Locate the cell with the specified text and output its [X, Y] center coordinate. 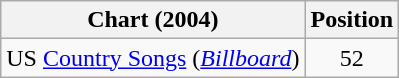
Chart (2004) [153, 20]
52 [352, 58]
US Country Songs (Billboard) [153, 58]
Position [352, 20]
